Search for the cell housing the specified text and yield its (x, y) center coordinate. 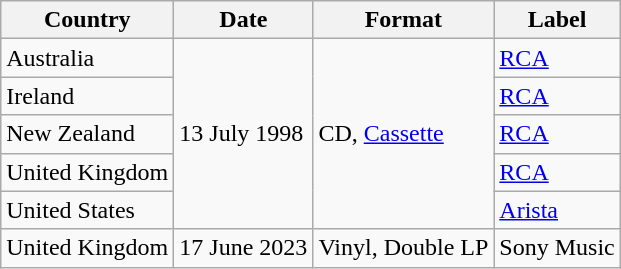
Date (244, 20)
Label (557, 20)
Arista (557, 210)
13 July 1998 (244, 134)
New Zealand (88, 134)
Australia (88, 58)
Vinyl, Double LP (404, 248)
Country (88, 20)
CD, Cassette (404, 134)
Sony Music (557, 248)
Ireland (88, 96)
Format (404, 20)
United States (88, 210)
17 June 2023 (244, 248)
